Output the [x, y] coordinate of the center of the cell containing the given text.  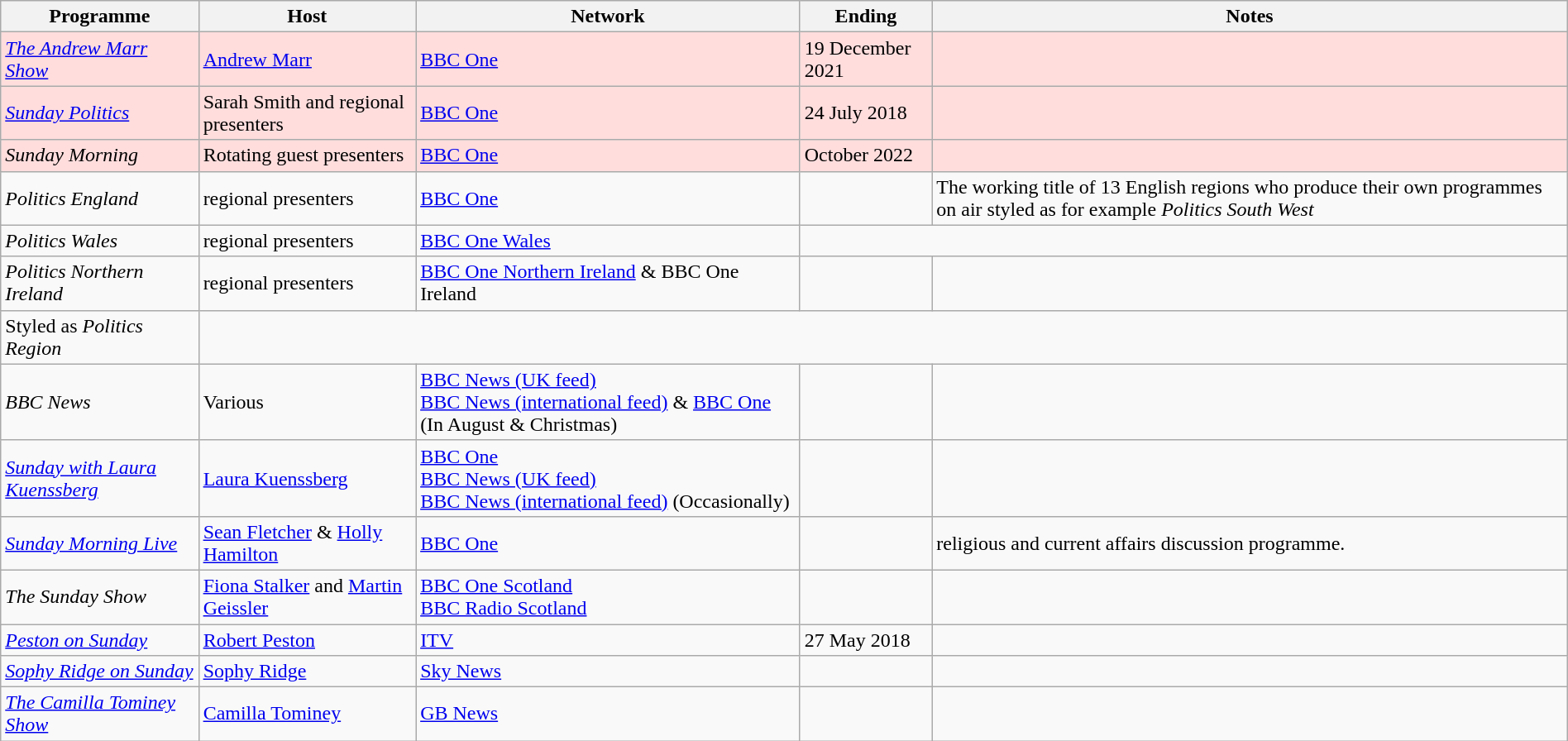
Rotating guest presenters [307, 155]
GB News [609, 715]
BBC One Wales [609, 241]
Sophy Ridge on Sunday [99, 672]
Robert Peston [307, 639]
BBC News (UK feed)BBC News (international feed) & BBC One (In August & Christmas) [609, 402]
Programme [99, 17]
Sophy Ridge [307, 672]
Sky News [609, 672]
Ending [865, 17]
BBC One ScotlandBBC Radio Scotland [609, 597]
Politics Wales [99, 241]
ITV [609, 639]
BBC One Northern Ireland & BBC One Ireland [609, 283]
Various [307, 402]
Sunday Politics [99, 112]
Camilla Tominey [307, 715]
Sarah Smith and regional presenters [307, 112]
Politics Northern Ireland [99, 283]
BBC News [99, 402]
Notes [1250, 17]
The Sunday Show [99, 597]
The working title of 13 English regions who produce their own programmes on air styled as for example Politics South West [1250, 198]
BBC OneBBC News (UK feed)BBC News (international feed) (Occasionally) [609, 478]
27 May 2018 [865, 639]
Styled as Politics Region [99, 337]
Peston on Sunday [99, 639]
Laura Kuenssberg [307, 478]
Fiona Stalker and Martin Geissler [307, 597]
19 December 2021 [865, 60]
Sunday Morning [99, 155]
The Camilla Tominey Show [99, 715]
Politics England [99, 198]
Sunday with Laura Kuenssberg [99, 478]
Network [609, 17]
The Andrew Marr Show [99, 60]
Host [307, 17]
religious and current affairs discussion programme. [1250, 543]
Andrew Marr [307, 60]
Sean Fletcher & Holly Hamilton [307, 543]
Sunday Morning Live [99, 543]
October 2022 [865, 155]
24 July 2018 [865, 112]
